Scan for the cell matching the given text and deliver its [x, y] coordinate at center. 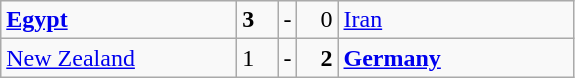
2 [318, 58]
New Zealand [119, 58]
1 [258, 58]
Egypt [119, 20]
Germany [456, 58]
3 [258, 20]
Iran [456, 20]
0 [318, 20]
